Detect which cell encompasses the target text, then output its [x, y] center coordinate. 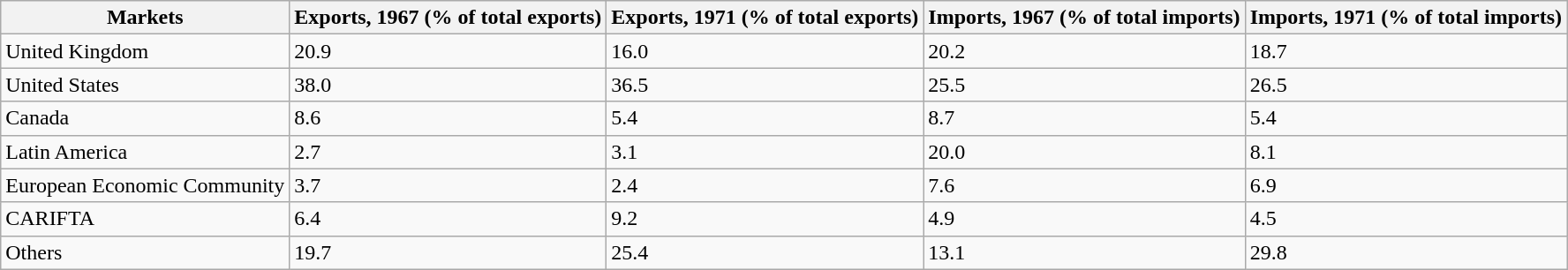
Exports, 1967 (% of total exports) [449, 18]
European Economic Community [145, 185]
25.4 [765, 252]
8.1 [1406, 152]
Markets [145, 18]
3.1 [765, 152]
Imports, 1967 (% of total imports) [1084, 18]
4.5 [1406, 219]
20.2 [1084, 51]
25.5 [1084, 85]
7.6 [1084, 185]
3.7 [449, 185]
2.4 [765, 185]
16.0 [765, 51]
19.7 [449, 252]
13.1 [1084, 252]
Others [145, 252]
Canada [145, 118]
9.2 [765, 219]
18.7 [1406, 51]
CARIFTA [145, 219]
29.8 [1406, 252]
6.4 [449, 219]
Latin America [145, 152]
4.9 [1084, 219]
Imports, 1971 (% of total imports) [1406, 18]
2.7 [449, 152]
26.5 [1406, 85]
6.9 [1406, 185]
United States [145, 85]
38.0 [449, 85]
8.6 [449, 118]
United Kingdom [145, 51]
8.7 [1084, 118]
20.0 [1084, 152]
Exports, 1971 (% of total exports) [765, 18]
36.5 [765, 85]
20.9 [449, 51]
